Output the (x, y) coordinate of the center of the cell containing the given text.  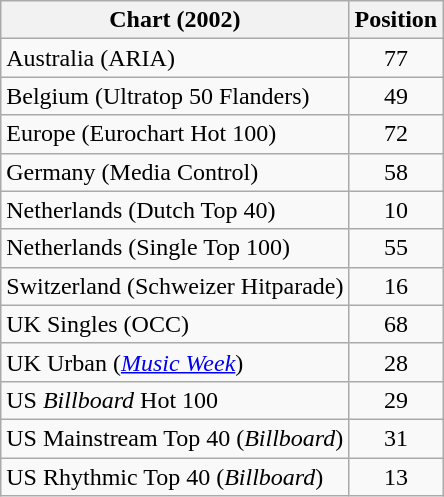
29 (396, 400)
Netherlands (Single Top 100) (175, 248)
Switzerland (Schweizer Hitparade) (175, 286)
Australia (ARIA) (175, 58)
58 (396, 172)
UK Singles (OCC) (175, 324)
Position (396, 20)
10 (396, 210)
16 (396, 286)
Belgium (Ultratop 50 Flanders) (175, 96)
72 (396, 134)
US Rhythmic Top 40 (Billboard) (175, 477)
Chart (2002) (175, 20)
77 (396, 58)
31 (396, 438)
US Mainstream Top 40 (Billboard) (175, 438)
Europe (Eurochart Hot 100) (175, 134)
49 (396, 96)
US Billboard Hot 100 (175, 400)
Germany (Media Control) (175, 172)
Netherlands (Dutch Top 40) (175, 210)
13 (396, 477)
UK Urban (Music Week) (175, 362)
55 (396, 248)
68 (396, 324)
28 (396, 362)
